Extract the [x, y] coordinate from the center of the cell holding the provided text.  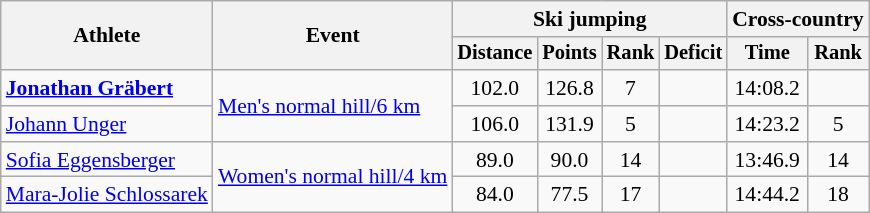
17 [631, 195]
90.0 [569, 160]
14:23.2 [767, 124]
Event [333, 36]
126.8 [569, 88]
Jonathan Gräbert [107, 88]
18 [838, 195]
89.0 [494, 160]
14:44.2 [767, 195]
Deficit [693, 54]
Ski jumping [590, 19]
Johann Unger [107, 124]
Sofia Eggensberger [107, 160]
84.0 [494, 195]
106.0 [494, 124]
102.0 [494, 88]
Mara-Jolie Schlossarek [107, 195]
131.9 [569, 124]
77.5 [569, 195]
Time [767, 54]
Cross-country [798, 19]
Distance [494, 54]
13:46.9 [767, 160]
14:08.2 [767, 88]
7 [631, 88]
Women's normal hill/4 km [333, 178]
Athlete [107, 36]
Points [569, 54]
Men's normal hill/6 km [333, 106]
